Extract the (x, y) coordinate from the center of the cell holding the provided text.  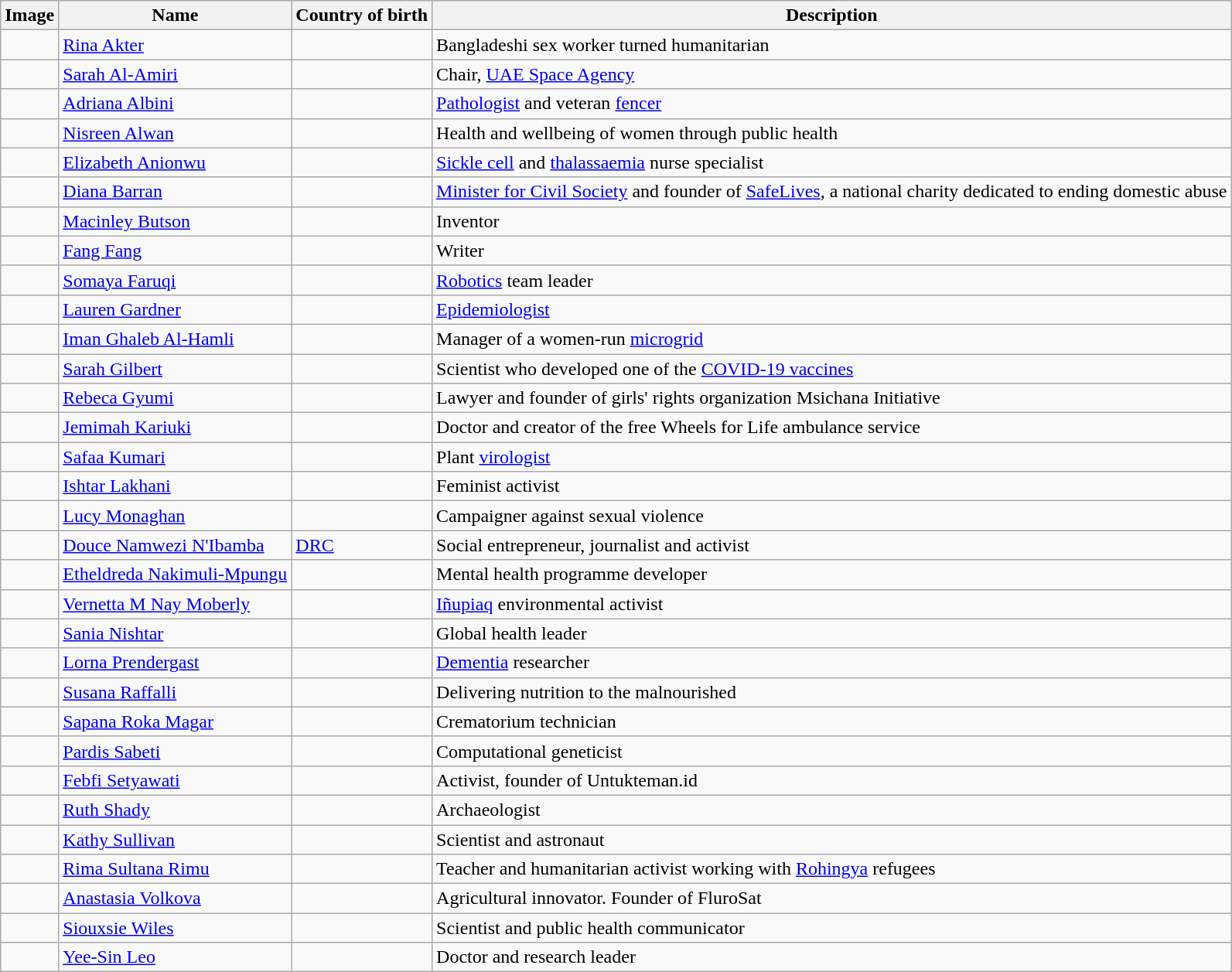
Febfi Setyawati (175, 780)
Sania Nishtar (175, 633)
Description (832, 15)
Safaa Kumari (175, 457)
Plant virologist (832, 457)
Writer (832, 251)
Social entrepreneur, journalist and activist (832, 545)
Country of birth (362, 15)
Lawyer and founder of girls' rights organization Msichana Initiative (832, 398)
Computational geneticist (832, 751)
Feminist activist (832, 486)
Diana Barran (175, 192)
Dementia researcher (832, 663)
Manager of a women-run microgrid (832, 339)
Archaeologist (832, 810)
Kathy Sullivan (175, 839)
Robotics team leader (832, 280)
Rima Sultana Rimu (175, 869)
Siouxsie Wiles (175, 928)
Jemimah Kariuki (175, 428)
Anastasia Volkova (175, 899)
Fang Fang (175, 251)
Scientist who developed one of the COVID-19 vaccines (832, 369)
Rina Akter (175, 45)
Sarah Gilbert (175, 369)
Etheldreda Nakimuli-Mpungu (175, 575)
Pathologist and veteran fencer (832, 104)
Rebeca Gyumi (175, 398)
Inventor (832, 221)
Vernetta M Nay Moberly (175, 604)
Adriana Albini (175, 104)
Teacher and humanitarian activist working with Rohingya refugees (832, 869)
Pardis Sabeti (175, 751)
Mental health programme developer (832, 575)
Lauren Gardner (175, 309)
Name (175, 15)
Global health leader (832, 633)
Douce Namwezi N'Ibamba (175, 545)
Macinley Butson (175, 221)
Minister for Civil Society and founder of SafeLives, a national charity dedicated to ending domestic abuse (832, 192)
Image (29, 15)
Bangladeshi sex worker turned humanitarian (832, 45)
Susana Raffalli (175, 692)
Somaya Faruqi (175, 280)
Scientist and public health communicator (832, 928)
Scientist and astronaut (832, 839)
Sickle cell and thalassaemia nurse specialist (832, 162)
Doctor and research leader (832, 957)
Health and wellbeing of women through public health (832, 133)
Elizabeth Anionwu (175, 162)
Crematorium technician (832, 721)
Iñupiaq environmental activist (832, 604)
Activist, founder of Untukteman.id (832, 780)
Lorna Prendergast (175, 663)
Iman Ghaleb Al-Hamli (175, 339)
Yee-Sin Leo (175, 957)
Lucy Monaghan (175, 516)
DRC (362, 545)
Sarah Al-Amiri (175, 74)
Delivering nutrition to the malnourished (832, 692)
Chair, UAE Space Agency (832, 74)
Ruth Shady (175, 810)
Sapana Roka Magar (175, 721)
Epidemiologist (832, 309)
Nisreen Alwan (175, 133)
Agricultural innovator. Founder of FluroSat (832, 899)
Campaigner against sexual violence (832, 516)
Ishtar Lakhani (175, 486)
Doctor and creator of the free Wheels for Life ambulance service (832, 428)
